Output the (x, y) coordinate of the center of the cell containing the given text.  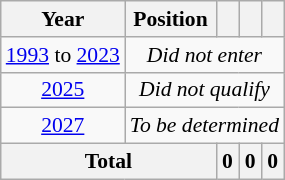
2027 (63, 126)
2025 (63, 90)
Year (63, 19)
To be determined (204, 126)
Position (170, 19)
1993 to 2023 (63, 55)
Total (108, 162)
Did not enter (204, 55)
Did not qualify (204, 90)
